Find where the given text appears and provide that cell's center as [x, y] coordinate. 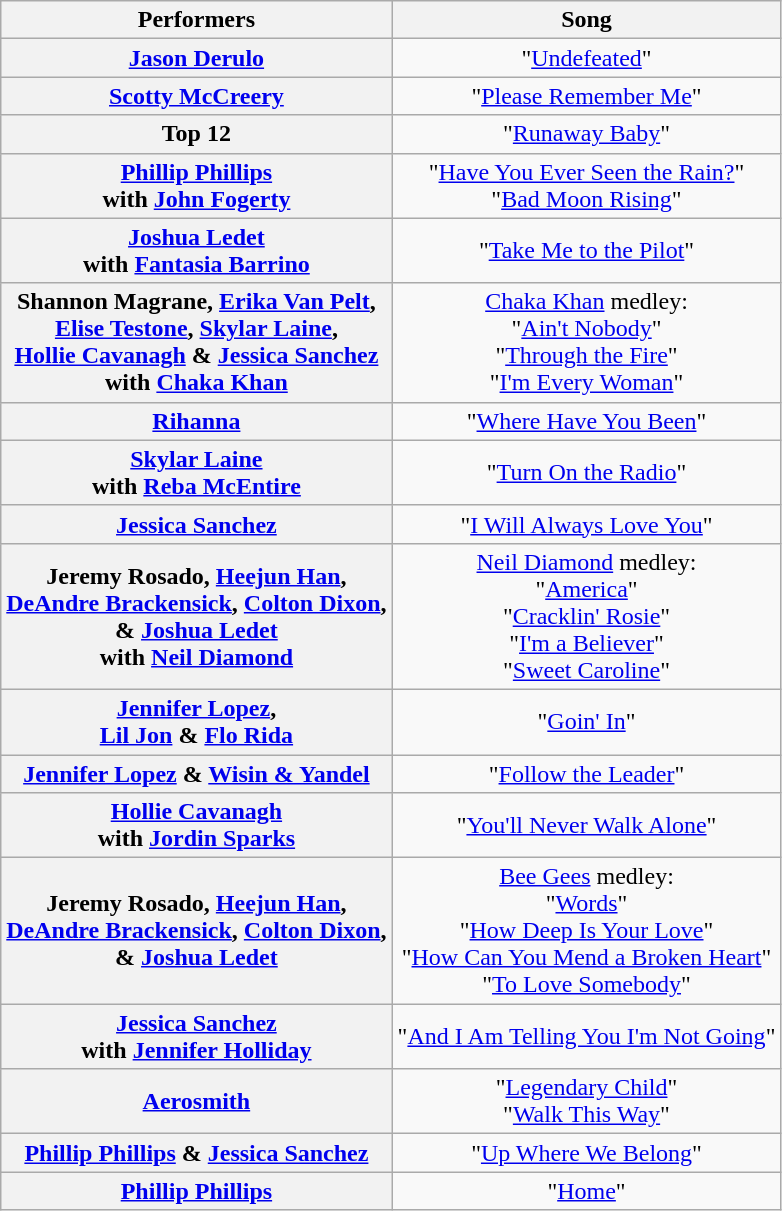
"Turn On the Radio" [586, 472]
Jessica Sanchez [196, 524]
Skylar Lainewith Reba McEntire [196, 472]
Jason Derulo [196, 58]
Rihanna [196, 421]
"Up Where We Belong" [586, 1153]
"You'll Never Walk Alone" [586, 826]
Jeremy Rosado, Heejun Han,DeAndre Brackensick, Colton Dixon,& Joshua Ledetwith Neil Diamond [196, 616]
Neil Diamond medley:"America""Cracklin' Rosie""I'm a Believer""Sweet Caroline" [586, 616]
"Home" [586, 1191]
"Runaway Baby" [586, 134]
Joshua Ledetwith Fantasia Barrino [196, 250]
Jessica Sanchezwith Jennifer Holliday [196, 1036]
Hollie Cavanaghwith Jordin Sparks [196, 826]
"Where Have You Been" [586, 421]
Top 12 [196, 134]
"Goin' In" [586, 722]
Shannon Magrane, Erika Van Pelt,Elise Testone, Skylar Laine,Hollie Cavanagh & Jessica Sanchezwith Chaka Khan [196, 342]
Jennifer Lopez,Lil Jon & Flo Rida [196, 722]
Bee Gees medley:"Words""How Deep Is Your Love""How Can You Mend a Broken Heart""To Love Somebody" [586, 931]
"Please Remember Me" [586, 96]
Performers [196, 20]
Phillip Phillipswith John Fogerty [196, 186]
Song [586, 20]
Aerosmith [196, 1102]
Jeremy Rosado, Heejun Han,DeAndre Brackensick, Colton Dixon,& Joshua Ledet [196, 931]
"And I Am Telling You I'm Not Going" [586, 1036]
"Have You Ever Seen the Rain?""Bad Moon Rising" [586, 186]
"Undefeated" [586, 58]
Chaka Khan medley:"Ain't Nobody""Through the Fire""I'm Every Woman" [586, 342]
"I Will Always Love You" [586, 524]
Phillip Phillips & Jessica Sanchez [196, 1153]
Scotty McCreery [196, 96]
Jennifer Lopez & Wisin & Yandel [196, 773]
"Legendary Child""Walk This Way" [586, 1102]
"Follow the Leader" [586, 773]
"Take Me to the Pilot" [586, 250]
Phillip Phillips [196, 1191]
